Scan for the cell matching the given text and deliver its (x, y) coordinate at center. 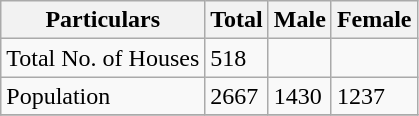
2667 (237, 96)
Male (300, 20)
1237 (374, 96)
Total No. of Houses (103, 58)
Particulars (103, 20)
1430 (300, 96)
518 (237, 58)
Female (374, 20)
Total (237, 20)
Population (103, 96)
